Search for the cell housing the specified text and yield its [x, y] center coordinate. 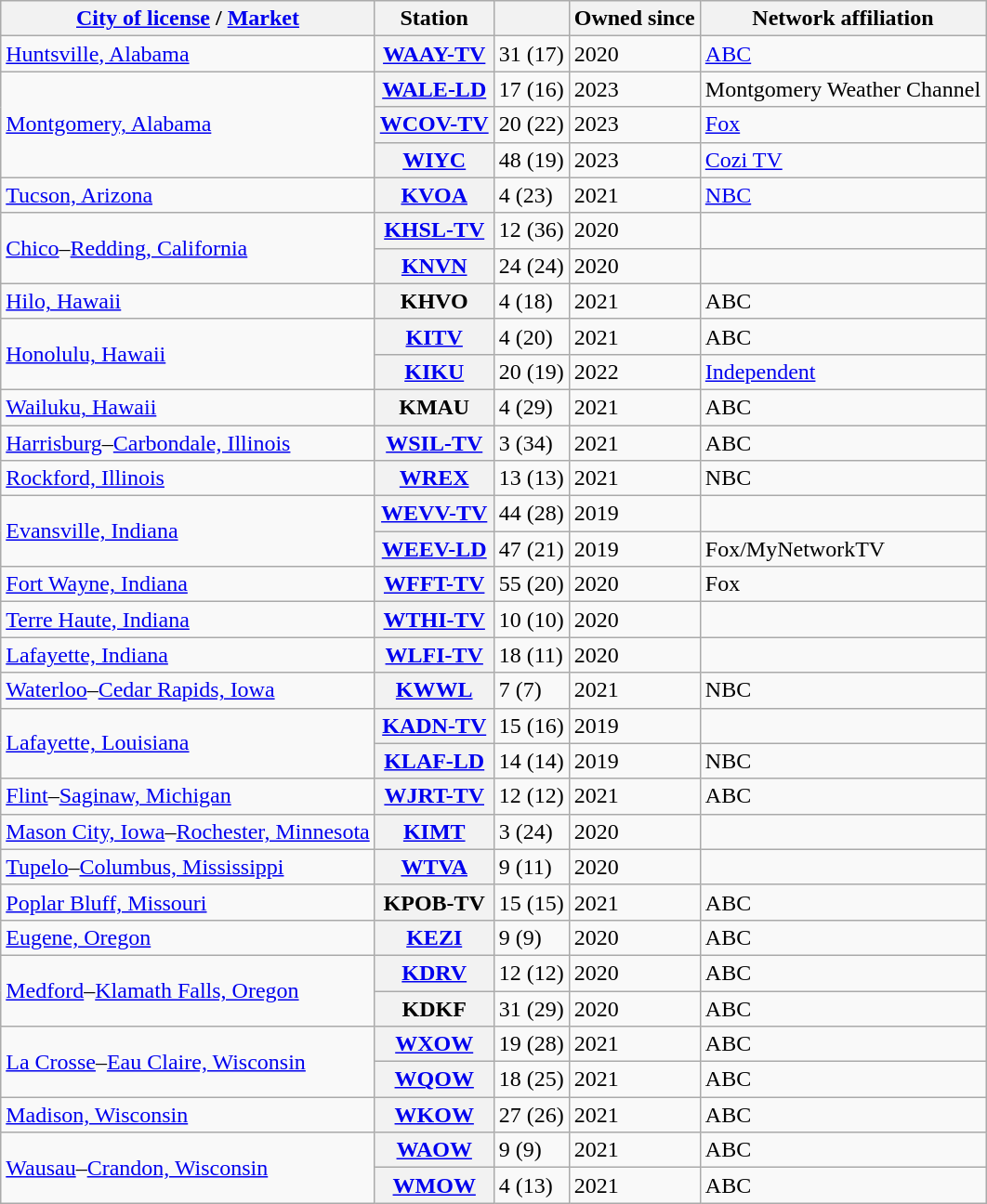
15 (16) [532, 726]
Montgomery Weather Channel [842, 89]
24 (24) [532, 266]
Lafayette, Louisiana [188, 743]
9 (11) [532, 867]
4 (13) [532, 1185]
WQOW [434, 1080]
Network affiliation [842, 19]
Huntsville, Alabama [188, 54]
WREX [434, 478]
15 (15) [532, 902]
KLAF-LD [434, 761]
KMAU [434, 407]
Terre Haute, Indiana [188, 620]
Madison, Wisconsin [188, 1115]
WSIL-TV [434, 443]
Evansville, Indiana [188, 531]
KIMT [434, 831]
KPOB-TV [434, 902]
18 (25) [532, 1080]
Poplar Bluff, Missouri [188, 902]
2022 [634, 372]
KEZI [434, 937]
Eugene, Oregon [188, 937]
44 (28) [532, 514]
WXOW [434, 1044]
Station [434, 19]
WAOW [434, 1150]
Mason City, Iowa–Rochester, Minnesota [188, 831]
KHVO [434, 301]
3 (34) [532, 443]
WTVA [434, 867]
Fox/MyNetworkTV [842, 549]
Chico–Redding, California [188, 248]
47 (21) [532, 549]
KVOA [434, 195]
20 (19) [532, 372]
55 (20) [532, 584]
Hilo, Hawaii [188, 301]
10 (10) [532, 620]
KITV [434, 336]
4 (29) [532, 407]
4 (18) [532, 301]
Harrisburg–Carbondale, Illinois [188, 443]
KNVN [434, 266]
4 (20) [532, 336]
Tucson, Arizona [188, 195]
KWWL [434, 690]
Wailuku, Hawaii [188, 407]
KDKF [434, 1008]
12 (36) [532, 230]
Independent [842, 372]
WEVV-TV [434, 514]
KIKU [434, 372]
WLFI-TV [434, 655]
Wausau–Crandon, Wisconsin [188, 1168]
Tupelo–Columbus, Mississippi [188, 867]
31 (17) [532, 54]
WTHI-TV [434, 620]
WEEV-LD [434, 549]
27 (26) [532, 1115]
14 (14) [532, 761]
17 (16) [532, 89]
Medford–Klamath Falls, Oregon [188, 990]
Waterloo–Cedar Rapids, Iowa [188, 690]
WKOW [434, 1115]
WIYC [434, 160]
KDRV [434, 973]
WCOV-TV [434, 124]
Cozi TV [842, 160]
WJRT-TV [434, 796]
4 (23) [532, 195]
7 (7) [532, 690]
WMOW [434, 1185]
KADN-TV [434, 726]
WALE-LD [434, 89]
WAAY-TV [434, 54]
13 (13) [532, 478]
WFFT-TV [434, 584]
City of license / Market [188, 19]
Flint–Saginaw, Michigan [188, 796]
Lafayette, Indiana [188, 655]
Owned since [634, 19]
3 (24) [532, 831]
18 (11) [532, 655]
Montgomery, Alabama [188, 124]
Fort Wayne, Indiana [188, 584]
KHSL-TV [434, 230]
48 (19) [532, 160]
19 (28) [532, 1044]
Honolulu, Hawaii [188, 354]
31 (29) [532, 1008]
Rockford, Illinois [188, 478]
20 (22) [532, 124]
La Crosse–Eau Claire, Wisconsin [188, 1062]
